Extract the [X, Y] coordinate from the center of the cell holding the provided text.  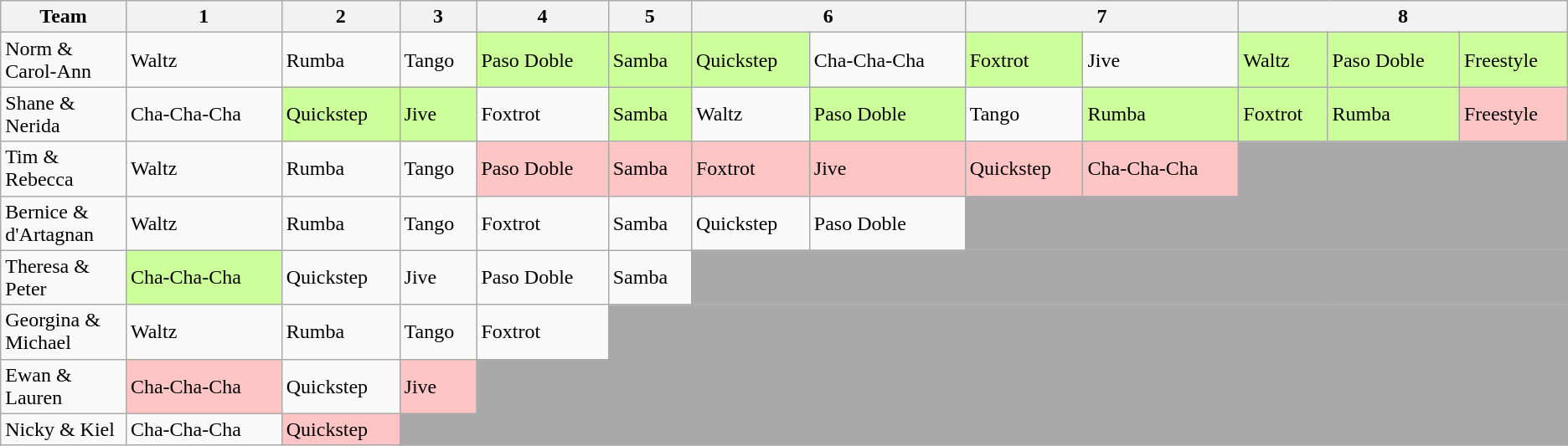
6 [828, 17]
3 [438, 17]
Georgina & Michael [64, 331]
Shane & Nerida [64, 114]
Norm & Carol-Ann [64, 60]
Tim & Rebecca [64, 169]
2 [340, 17]
Ewan & Lauren [64, 387]
5 [650, 17]
7 [1102, 17]
Team [64, 17]
Bernice & d'Artagnan [64, 223]
4 [543, 17]
Nicky & Kiel [64, 429]
8 [1403, 17]
Theresa & Peter [64, 278]
1 [204, 17]
